Scan for the cell matching the given text and deliver its [x, y] coordinate at center. 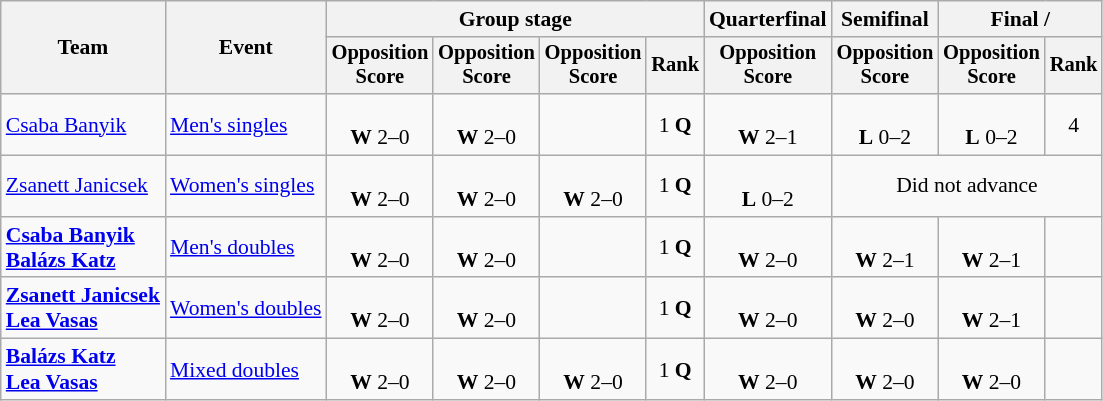
Semifinal [886, 19]
Group stage [516, 19]
Quarterfinal [768, 19]
Final / [1020, 19]
Zsanett JanicsekLea Vasas [83, 308]
4 [1074, 124]
Team [83, 48]
Balázs KatzLea Vasas [83, 370]
Zsanett Janicsek [83, 186]
Did not advance [968, 186]
Men's doubles [246, 248]
Men's singles [246, 124]
Women's singles [246, 186]
Mixed doubles [246, 370]
Event [246, 48]
Csaba BanyikBalázs Katz [83, 248]
Women's doubles [246, 308]
Csaba Banyik [83, 124]
